Return the (x, y) coordinate for the center point of the cell that contains the specified text.  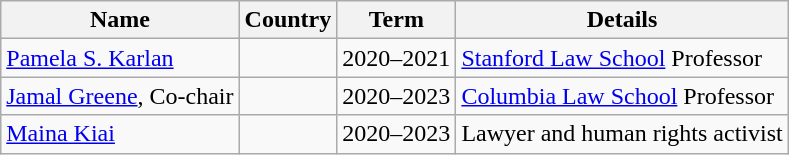
Lawyer and human rights activist (622, 134)
Jamal Greene, Co-chair (120, 96)
Details (622, 20)
Name (120, 20)
Country (288, 20)
2020–2021 (396, 58)
Maina Kiai (120, 134)
Term (396, 20)
Columbia Law School Professor (622, 96)
Pamela S. Karlan (120, 58)
Stanford Law School Professor (622, 58)
